Extract the (x, y) coordinate from the center of the cell holding the provided text.  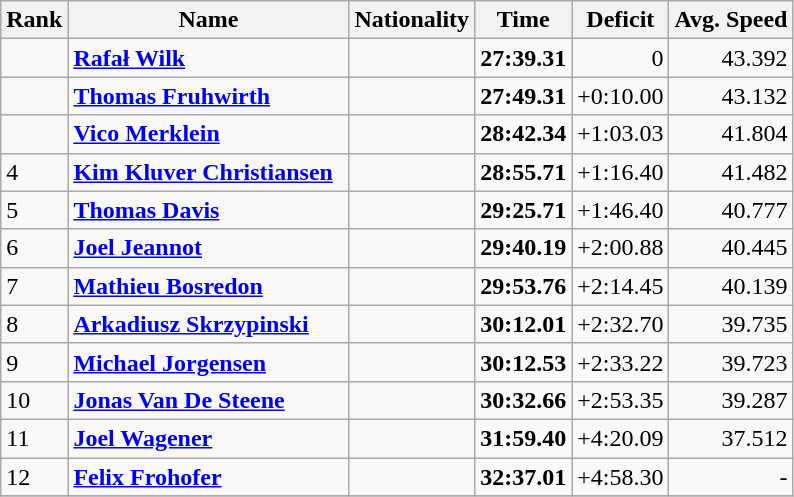
41.482 (731, 172)
11 (34, 438)
40.445 (731, 248)
30:32.66 (524, 400)
43.392 (731, 58)
+2:32.70 (620, 324)
Arkadiusz Skrzypinski (208, 324)
12 (34, 477)
Mathieu Bosredon (208, 286)
+2:00.88 (620, 248)
30:12.53 (524, 362)
29:53.76 (524, 286)
Name (208, 20)
29:40.19 (524, 248)
Rank (34, 20)
5 (34, 210)
9 (34, 362)
+1:16.40 (620, 172)
40.777 (731, 210)
39.723 (731, 362)
- (731, 477)
39.735 (731, 324)
41.804 (731, 134)
+1:03.03 (620, 134)
Kim Kluver Christiansen (208, 172)
+2:33.22 (620, 362)
0 (620, 58)
43.132 (731, 96)
32:37.01 (524, 477)
37.512 (731, 438)
+4:58.30 (620, 477)
40.139 (731, 286)
+0:10.00 (620, 96)
Deficit (620, 20)
29:25.71 (524, 210)
28:55.71 (524, 172)
Time (524, 20)
Michael Jorgensen (208, 362)
27:49.31 (524, 96)
6 (34, 248)
Rafał Wilk (208, 58)
8 (34, 324)
31:59.40 (524, 438)
Vico Merklein (208, 134)
30:12.01 (524, 324)
27:39.31 (524, 58)
+1:46.40 (620, 210)
+2:14.45 (620, 286)
Joel Jeannot (208, 248)
Thomas Davis (208, 210)
7 (34, 286)
Nationality (412, 20)
4 (34, 172)
39.287 (731, 400)
10 (34, 400)
+4:20.09 (620, 438)
Joel Wagener (208, 438)
Avg. Speed (731, 20)
Jonas Van De Steene (208, 400)
Thomas Fruhwirth (208, 96)
+2:53.35 (620, 400)
28:42.34 (524, 134)
Felix Frohofer (208, 477)
